Extract the (x, y) coordinate from the center of the cell holding the provided text.  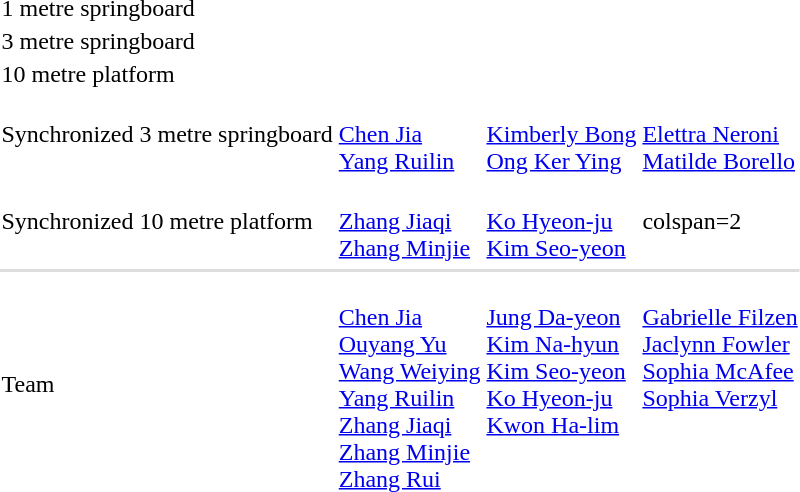
Synchronized 3 metre springboard (167, 134)
3 metre springboard (167, 41)
Elettra NeroniMatilde Borello (720, 134)
colspan=2 (720, 221)
Chen JiaYang Ruilin (410, 134)
Kimberly BongOng Ker Ying (562, 134)
10 metre platform (167, 74)
Synchronized 10 metre platform (167, 221)
Zhang JiaqiZhang Minjie (410, 221)
Ko Hyeon-juKim Seo-yeon (562, 221)
